For the text-containing cell, return its midpoint in (X, Y) coordinate format. 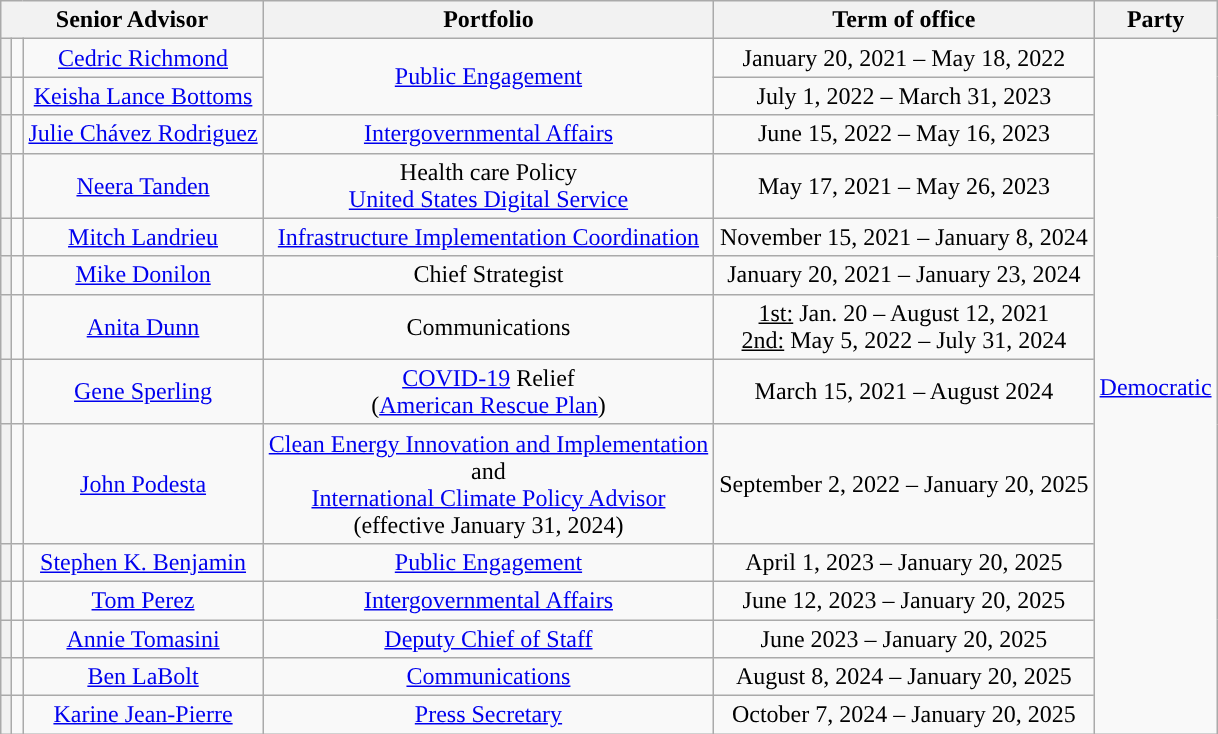
January 20, 2021 – May 18, 2022 (904, 58)
September 2, 2022 – January 20, 2025 (904, 484)
Stephen K. Benjamin (143, 562)
June 15, 2022 – May 16, 2023 (904, 134)
Infrastructure Implementation Coordination (488, 237)
Party (1156, 20)
July 1, 2022 – March 31, 2023 (904, 96)
Mitch Landrieu (143, 237)
Press Secretary (488, 715)
Julie Chávez Rodriguez (143, 134)
Neera Tanden (143, 186)
Chief Strategist (488, 275)
Clean Energy Innovation and ImplementationandInternational Climate Policy Advisor(effective January 31, 2024) (488, 484)
November 15, 2021 – January 8, 2024 (904, 237)
Gene Sperling (143, 392)
Keisha Lance Bottoms (143, 96)
May 17, 2021 – May 26, 2023 (904, 186)
June 12, 2023 – January 20, 2025 (904, 600)
Democratic (1156, 386)
Mike Donilon (143, 275)
Senior Advisor (132, 20)
Portfolio (488, 20)
June 2023 – January 20, 2025 (904, 639)
John Podesta (143, 484)
1st: Jan. 20 – August 12, 2021 2nd: May 5, 2022 – July 31, 2024 (904, 326)
Health care PolicyUnited States Digital Service (488, 186)
Term of office (904, 20)
Anita Dunn (143, 326)
Tom Perez (143, 600)
March 15, 2021 – August 2024 (904, 392)
Cedric Richmond (143, 58)
Deputy Chief of Staff (488, 639)
August 8, 2024 – January 20, 2025 (904, 677)
Ben LaBolt (143, 677)
October 7, 2024 – January 20, 2025 (904, 715)
Annie Tomasini (143, 639)
January 20, 2021 – January 23, 2024 (904, 275)
April 1, 2023 – January 20, 2025 (904, 562)
COVID-19 Relief(American Rescue Plan) (488, 392)
Karine Jean-Pierre (143, 715)
